Provide the [X, Y] coordinate of the cell's center where the given text is located.  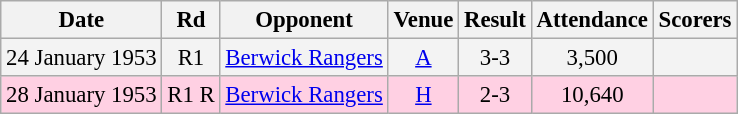
3,500 [592, 58]
2-3 [496, 95]
Attendance [592, 20]
10,640 [592, 95]
A [424, 58]
3-3 [496, 58]
28 January 1953 [82, 95]
Opponent [304, 20]
R1 R [191, 95]
Scorers [695, 20]
Date [82, 20]
Venue [424, 20]
H [424, 95]
Result [496, 20]
R1 [191, 58]
24 January 1953 [82, 58]
Rd [191, 20]
